Locate the cell with the specified text and output its [x, y] center coordinate. 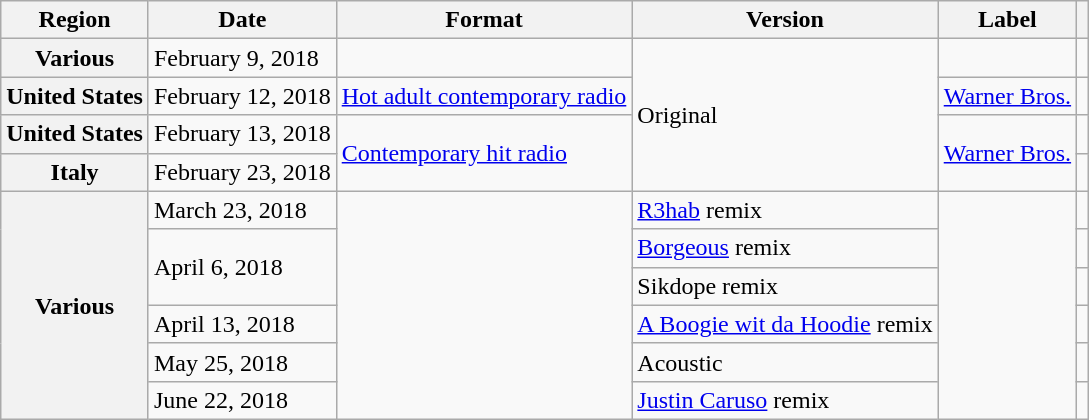
Region [75, 20]
Format [484, 20]
Acoustic [785, 362]
Date [242, 20]
Justin Caruso remix [785, 400]
Hot adult contemporary radio [484, 96]
A Boogie wit da Hoodie remix [785, 324]
June 22, 2018 [242, 400]
February 23, 2018 [242, 172]
Original [785, 115]
March 23, 2018 [242, 210]
February 13, 2018 [242, 134]
Italy [75, 172]
Label [1007, 20]
April 6, 2018 [242, 267]
February 9, 2018 [242, 58]
R3hab remix [785, 210]
Contemporary hit radio [484, 153]
Version [785, 20]
May 25, 2018 [242, 362]
Borgeous remix [785, 248]
April 13, 2018 [242, 324]
Sikdope remix [785, 286]
February 12, 2018 [242, 96]
